For the text-containing cell, return its midpoint in (x, y) coordinate format. 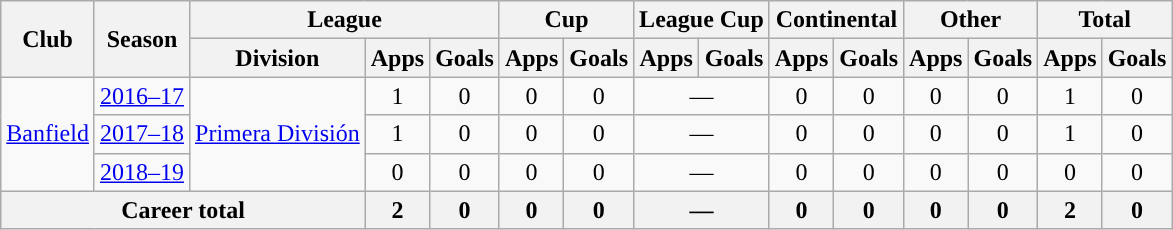
2017–18 (142, 134)
Primera División (278, 134)
Total (1105, 20)
2016–17 (142, 96)
Cup (566, 20)
League (345, 20)
Other (971, 20)
Division (278, 58)
Continental (836, 20)
2018–19 (142, 172)
Club (48, 39)
Career total (183, 210)
Banfield (48, 134)
Season (142, 39)
League Cup (702, 20)
